Extract the [X, Y] coordinate from the center of the cell holding the provided text.  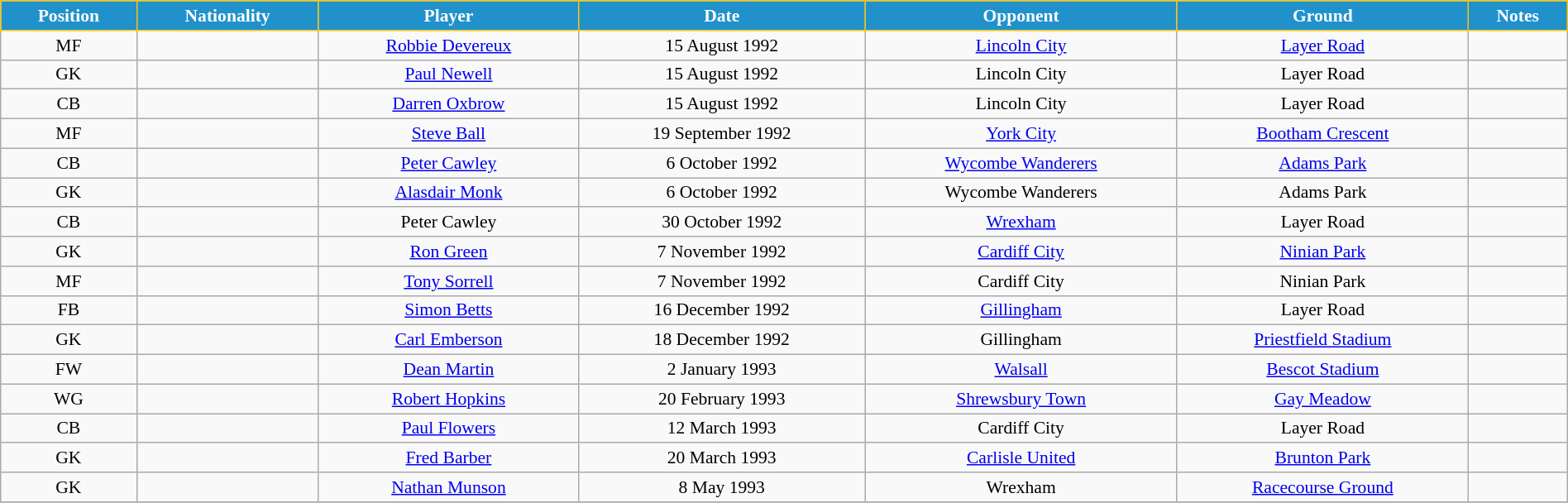
Darren Oxbrow [448, 104]
2 January 1993 [722, 370]
Nathan Munson [448, 487]
York City [1021, 134]
Nationality [227, 16]
Paul Flowers [448, 429]
20 March 1993 [722, 458]
Robbie Devereux [448, 46]
Fred Barber [448, 458]
Gay Meadow [1322, 399]
Steve Ball [448, 134]
WG [69, 399]
Carlisle United [1021, 458]
16 December 1992 [722, 310]
Position [69, 16]
Bescot Stadium [1322, 370]
Ground [1322, 16]
FB [69, 310]
8 May 1993 [722, 487]
Walsall [1021, 370]
FW [69, 370]
Shrewsbury Town [1021, 399]
Dean Martin [448, 370]
Brunton Park [1322, 458]
Date [722, 16]
12 March 1993 [722, 429]
Carl Emberson [448, 340]
Tony Sorrell [448, 281]
Priestfield Stadium [1322, 340]
20 February 1993 [722, 399]
Ron Green [448, 251]
Alasdair Monk [448, 193]
Bootham Crescent [1322, 134]
Paul Newell [448, 74]
Opponent [1021, 16]
Simon Betts [448, 310]
30 October 1992 [722, 223]
19 September 1992 [722, 134]
Racecourse Ground [1322, 487]
Player [448, 16]
Robert Hopkins [448, 399]
Notes [1518, 16]
18 December 1992 [722, 340]
